Return the [X, Y] coordinate for the center point of the cell that contains the specified text.  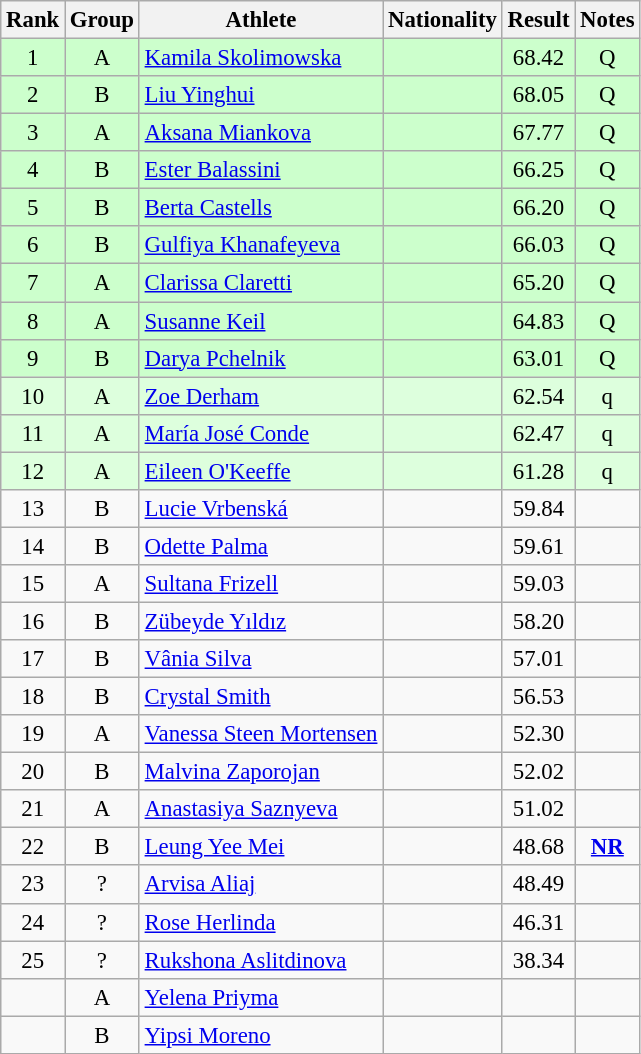
68.42 [538, 58]
20 [33, 772]
64.83 [538, 321]
Lucie Vrbenská [260, 509]
66.20 [538, 208]
Notes [608, 20]
Liu Yinghui [260, 95]
57.01 [538, 659]
22 [33, 847]
Darya Pchelnik [260, 358]
18 [33, 697]
66.03 [538, 245]
Athlete [260, 20]
9 [33, 358]
11 [33, 433]
María José Conde [260, 433]
NR [608, 847]
Aksana Miankova [260, 133]
59.84 [538, 509]
62.54 [538, 396]
48.68 [538, 847]
Zübeyde Yıldız [260, 621]
12 [33, 471]
7 [33, 283]
46.31 [538, 922]
61.28 [538, 471]
24 [33, 922]
58.20 [538, 621]
Rose Herlinda [260, 922]
Leung Yee Mei [260, 847]
52.30 [538, 734]
52.02 [538, 772]
Yelena Priyma [260, 997]
8 [33, 321]
51.02 [538, 809]
19 [33, 734]
5 [33, 208]
Berta Castells [260, 208]
Vanessa Steen Mortensen [260, 734]
Gulfiya Khanafeyeva [260, 245]
3 [33, 133]
Yipsi Moreno [260, 1035]
Crystal Smith [260, 697]
63.01 [538, 358]
Zoe Derham [260, 396]
14 [33, 546]
16 [33, 621]
59.03 [538, 584]
Odette Palma [260, 546]
Result [538, 20]
13 [33, 509]
15 [33, 584]
Group [102, 20]
67.77 [538, 133]
Vânia Silva [260, 659]
Rank [33, 20]
65.20 [538, 283]
Anastasiya Saznyeva [260, 809]
Arvisa Aliaj [260, 885]
2 [33, 95]
38.34 [538, 960]
Eileen O'Keeffe [260, 471]
Kamila Skolimowska [260, 58]
Clarissa Claretti [260, 283]
Rukshona Aslitdinova [260, 960]
59.61 [538, 546]
Nationality [442, 20]
48.49 [538, 885]
23 [33, 885]
1 [33, 58]
66.25 [538, 170]
25 [33, 960]
6 [33, 245]
4 [33, 170]
17 [33, 659]
68.05 [538, 95]
62.47 [538, 433]
56.53 [538, 697]
Susanne Keil [260, 321]
Sultana Frizell [260, 584]
10 [33, 396]
Ester Balassini [260, 170]
Malvina Zaporojan [260, 772]
21 [33, 809]
